Return [X, Y] of the center of cell containing provided text 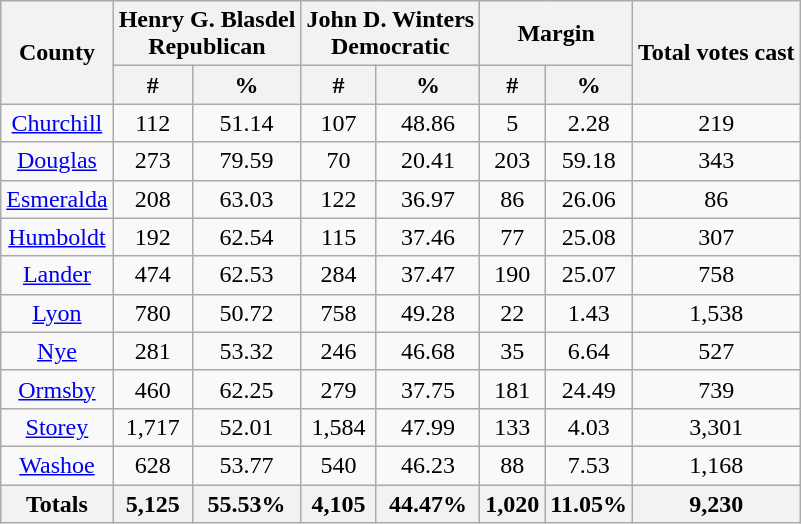
62.53 [246, 275]
181 [512, 389]
5,125 [152, 503]
20.41 [428, 161]
37.75 [428, 389]
2.28 [589, 123]
7.53 [589, 465]
47.99 [428, 427]
50.72 [246, 313]
1.43 [589, 313]
John D. WintersDemocratic [390, 34]
Henry G. BlasdelRepublican [207, 34]
273 [152, 161]
1,717 [152, 427]
Esmeralda [57, 199]
279 [338, 389]
1,584 [338, 427]
1,020 [512, 503]
48.86 [428, 123]
46.68 [428, 351]
3,301 [717, 427]
4,105 [338, 503]
190 [512, 275]
739 [717, 389]
52.01 [246, 427]
192 [152, 237]
37.47 [428, 275]
474 [152, 275]
343 [717, 161]
37.46 [428, 237]
44.47% [428, 503]
122 [338, 199]
6.64 [589, 351]
112 [152, 123]
9,230 [717, 503]
Ormsby [57, 389]
79.59 [246, 161]
Humboldt [57, 237]
63.03 [246, 199]
Total votes cast [717, 52]
Nye [57, 351]
307 [717, 237]
35 [512, 351]
55.53% [246, 503]
25.08 [589, 237]
49.28 [428, 313]
11.05% [589, 503]
59.18 [589, 161]
107 [338, 123]
46.23 [428, 465]
36.97 [428, 199]
Totals [57, 503]
53.77 [246, 465]
22 [512, 313]
4.03 [589, 427]
Margin [556, 34]
26.06 [589, 199]
County [57, 52]
284 [338, 275]
208 [152, 199]
5 [512, 123]
62.25 [246, 389]
Douglas [57, 161]
780 [152, 313]
281 [152, 351]
53.32 [246, 351]
Storey [57, 427]
62.54 [246, 237]
25.07 [589, 275]
88 [512, 465]
24.49 [589, 389]
70 [338, 161]
115 [338, 237]
203 [512, 161]
219 [717, 123]
1,168 [717, 465]
527 [717, 351]
Lander [57, 275]
Lyon [57, 313]
246 [338, 351]
Churchill [57, 123]
133 [512, 427]
1,538 [717, 313]
Washoe [57, 465]
540 [338, 465]
77 [512, 237]
51.14 [246, 123]
460 [152, 389]
628 [152, 465]
